Identify which cell holds the provided text, then report its [X, Y] central coordinate. 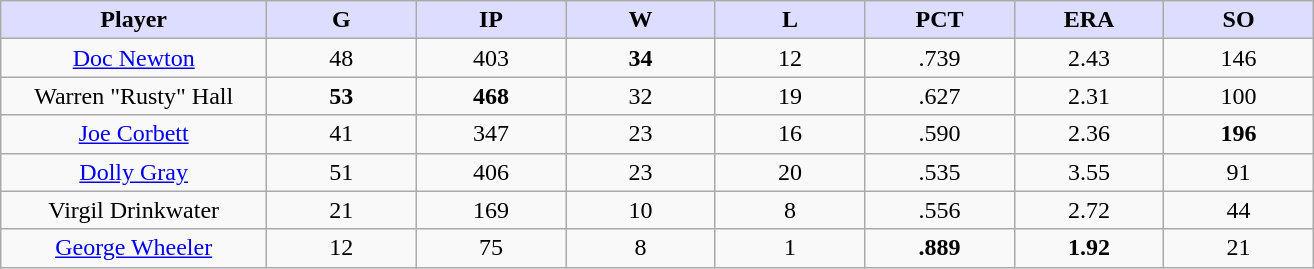
G [342, 20]
75 [491, 248]
Virgil Drinkwater [134, 210]
146 [1239, 58]
SO [1239, 20]
41 [342, 134]
196 [1239, 134]
44 [1239, 210]
.535 [940, 172]
.556 [940, 210]
W [641, 20]
19 [790, 96]
2.43 [1089, 58]
ERA [1089, 20]
.590 [940, 134]
Dolly Gray [134, 172]
2.72 [1089, 210]
20 [790, 172]
468 [491, 96]
91 [1239, 172]
.739 [940, 58]
IP [491, 20]
2.31 [1089, 96]
.627 [940, 96]
100 [1239, 96]
16 [790, 134]
10 [641, 210]
Doc Newton [134, 58]
51 [342, 172]
403 [491, 58]
169 [491, 210]
Player [134, 20]
Warren "Rusty" Hall [134, 96]
2.36 [1089, 134]
53 [342, 96]
L [790, 20]
406 [491, 172]
1 [790, 248]
34 [641, 58]
Joe Corbett [134, 134]
48 [342, 58]
George Wheeler [134, 248]
1.92 [1089, 248]
347 [491, 134]
32 [641, 96]
3.55 [1089, 172]
.889 [940, 248]
PCT [940, 20]
